Search for the cell housing the specified text and yield its (X, Y) center coordinate. 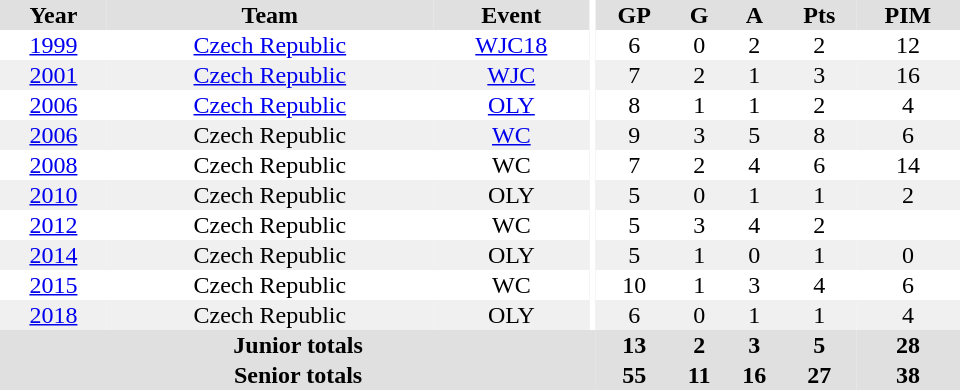
28 (908, 345)
A (754, 15)
2008 (54, 165)
WJC18 (512, 45)
G (699, 15)
Pts (820, 15)
Team (270, 15)
38 (908, 375)
2014 (54, 255)
55 (634, 375)
PIM (908, 15)
2012 (54, 225)
9 (634, 135)
Year (54, 15)
Event (512, 15)
2001 (54, 75)
2010 (54, 195)
14 (908, 165)
11 (699, 375)
2018 (54, 315)
WJC (512, 75)
27 (820, 375)
2015 (54, 285)
GP (634, 15)
1999 (54, 45)
13 (634, 345)
12 (908, 45)
Junior totals (298, 345)
Senior totals (298, 375)
10 (634, 285)
